Capture the cell that displays the provided text and extract its [X, Y] central coordinate. 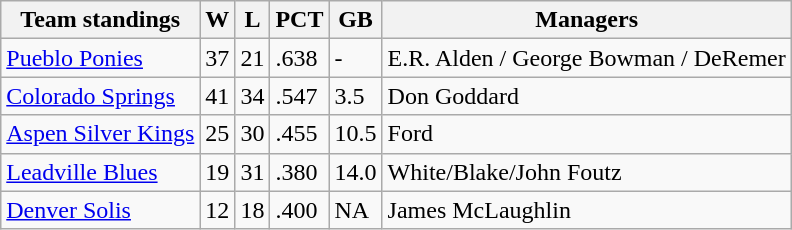
25 [218, 134]
.380 [300, 172]
E.R. Alden / George Bowman / DeRemer [586, 58]
3.5 [356, 96]
.547 [300, 96]
Don Goddard [586, 96]
PCT [300, 20]
Managers [586, 20]
White/Blake/John Foutz [586, 172]
31 [252, 172]
L [252, 20]
NA [356, 210]
Leadville Blues [100, 172]
18 [252, 210]
James McLaughlin [586, 210]
37 [218, 58]
Ford [586, 134]
21 [252, 58]
GB [356, 20]
- [356, 58]
.638 [300, 58]
12 [218, 210]
Pueblo Ponies [100, 58]
30 [252, 134]
10.5 [356, 134]
Aspen Silver Kings [100, 134]
W [218, 20]
Denver Solis [100, 210]
.455 [300, 134]
Team standings [100, 20]
41 [218, 96]
19 [218, 172]
14.0 [356, 172]
.400 [300, 210]
Colorado Springs [100, 96]
34 [252, 96]
